Extract the [X, Y] coordinate from the center of the cell holding the provided text.  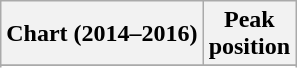
Chart (2014–2016) [102, 34]
Peak position [249, 34]
